Pinpoint the cell where the given text exists, returning its (x, y) midpoint coordinate. 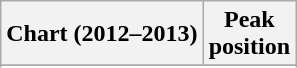
Peakposition (249, 34)
Chart (2012–2013) (102, 34)
